Detect which cell encompasses the target text, then output its [X, Y] center coordinate. 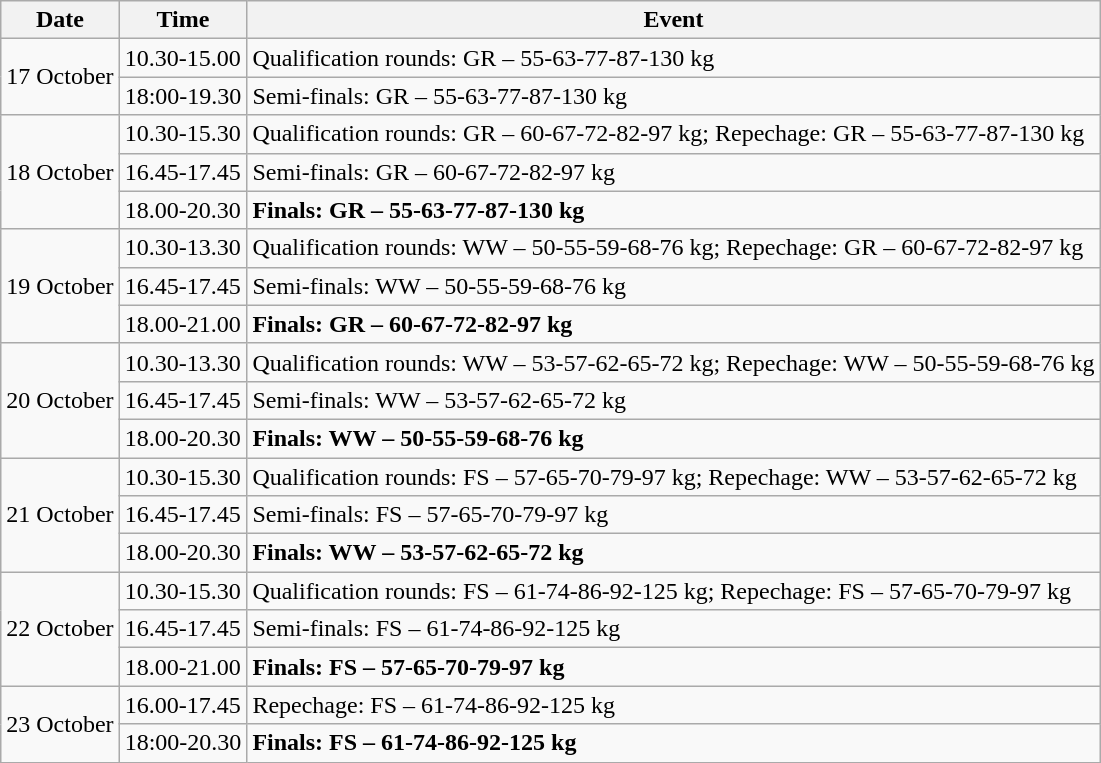
10.30-15.00 [183, 58]
Semi-finals: FS – 61-74-86-92-125 kg [674, 629]
Semi-finals: GR – 55-63-77-87-130 kg [674, 96]
Finals: FS – 57-65-70-79-97 kg [674, 667]
16.00-17.45 [183, 705]
17 October [60, 77]
18 October [60, 172]
Qualification rounds: WW – 53-57-62-65-72 kg; Repechage: WW – 50-55-59-68-76 kg [674, 362]
Finals: GR – 60-67-72-82-97 kg [674, 324]
Finals: GR – 55-63-77-87-130 kg [674, 210]
Qualification rounds: GR – 60-67-72-82-97 kg; Repechage: GR – 55-63-77-87-130 kg [674, 134]
Repechage: FS – 61-74-86-92-125 kg [674, 705]
Qualification rounds: WW – 50-55-59-68-76 kg; Repechage: GR – 60-67-72-82-97 kg [674, 248]
Semi-finals: GR – 60-67-72-82-97 kg [674, 172]
18:00-19.30 [183, 96]
Qualification rounds: GR – 55-63-77-87-130 kg [674, 58]
Date [60, 20]
Semi-finals: WW – 53-57-62-65-72 kg [674, 400]
Finals: WW – 50-55-59-68-76 kg [674, 438]
Qualification rounds: FS – 61-74-86-92-125 kg; Repechage: FS – 57-65-70-79-97 kg [674, 591]
21 October [60, 515]
22 October [60, 629]
20 October [60, 400]
Finals: WW – 53-57-62-65-72 kg [674, 553]
19 October [60, 286]
Finals: FS – 61-74-86-92-125 kg [674, 743]
Time [183, 20]
Qualification rounds: FS – 57-65-70-79-97 kg; Repechage: WW – 53-57-62-65-72 kg [674, 477]
18:00-20.30 [183, 743]
Semi-finals: FS – 57-65-70-79-97 kg [674, 515]
23 October [60, 724]
Semi-finals: WW – 50-55-59-68-76 kg [674, 286]
Event [674, 20]
